Scan for the cell matching the given text and deliver its (x, y) coordinate at center. 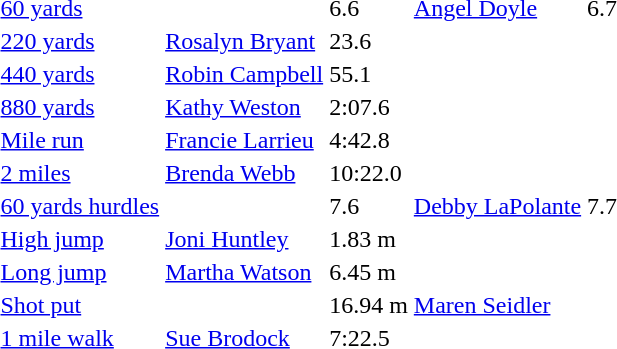
10:22.0 (369, 173)
Martha Watson (244, 272)
Rosalyn Bryant (244, 41)
1.83 m (369, 239)
23.6 (369, 41)
Brenda Webb (244, 173)
Kathy Weston (244, 107)
55.1 (369, 74)
Robin Campbell (244, 74)
7.6 (369, 206)
Joni Huntley (244, 239)
16.94 m (369, 305)
Maren Seidler (497, 305)
6.45 m (369, 272)
4:42.8 (369, 140)
Francie Larrieu (244, 140)
Debby LaPolante (497, 206)
2:07.6 (369, 107)
